Pinpoint the cell where the given text exists, returning its [x, y] midpoint coordinate. 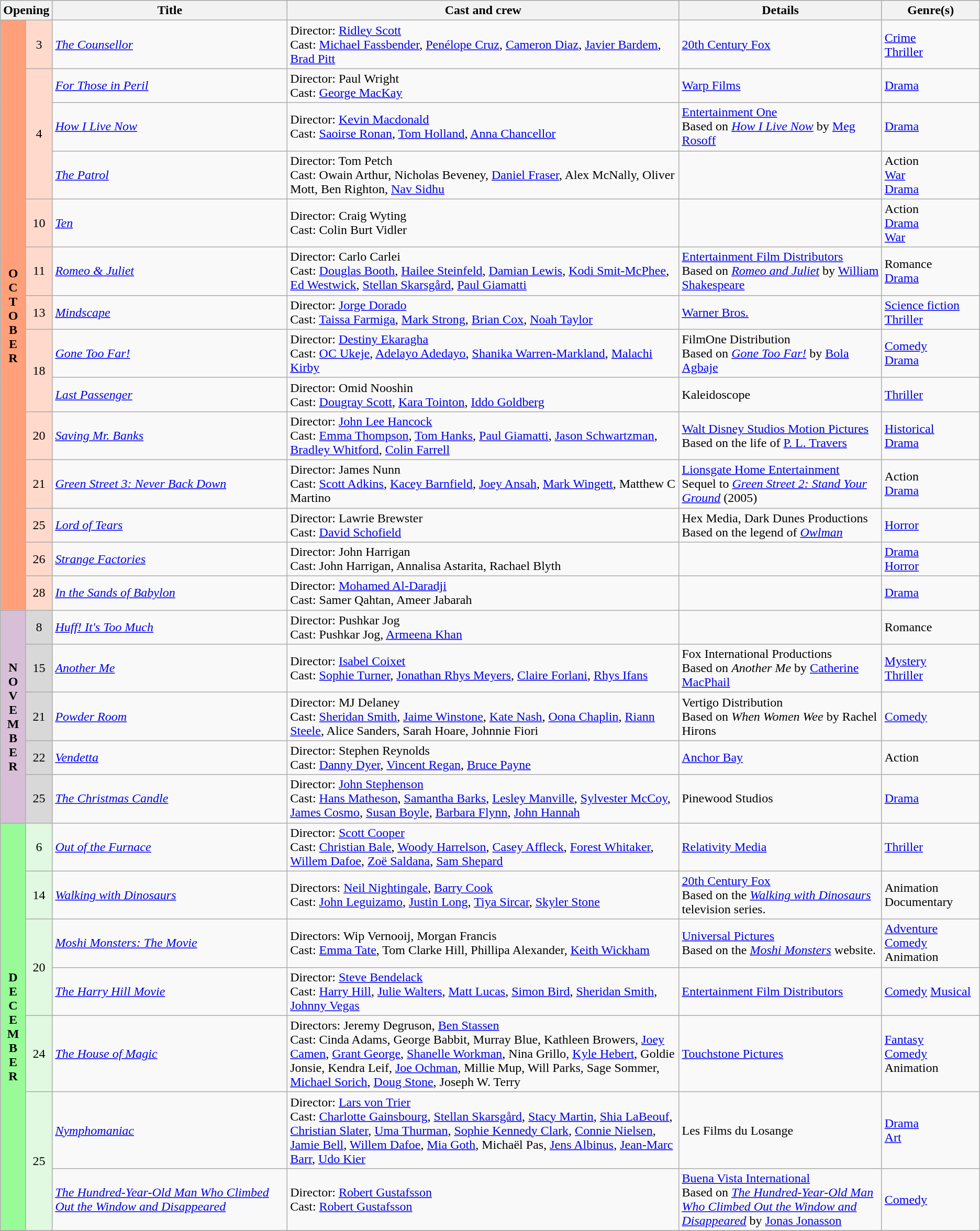
Walking with Dinosaurs [170, 895]
Les Films du Losange [780, 1130]
15 [39, 668]
Comedy Musical [931, 991]
20th Century Fox Based on the Walking with Dinosaurs television series. [780, 895]
Director: John Harrigan Cast: John Harrigan, Annalisa Astarita, Rachael Blyth [483, 559]
Director: Omid Nooshin Cast: Dougray Scott, Kara Tointon, Iddo Goldberg [483, 395]
Director: Stephen Reynolds Cast: Danny Dyer, Vincent Regan, Bruce Payne [483, 758]
D E C E M B E R [14, 1027]
Opening [26, 10]
The Counsellor [170, 44]
8 [39, 627]
Relativity Media [780, 847]
Director: Tom Petch Cast: Owain Arthur, Nicholas Beveney, Daniel Fraser, Alex McNally, Oliver Mott, Ben Righton, Nav Sidhu [483, 175]
Action Drama [931, 484]
Buena Vista International Based on The Hundred-Year-Old Man Who Climbed Out the Window and Disappeared by Jonas Jonasson [780, 1200]
Ten [170, 223]
Director: Paul Wright Cast: George MacKay [483, 86]
Action [931, 758]
Action Drama War [931, 223]
Director: Ridley Scott Cast: Michael Fassbender, Penélope Cruz, Cameron Diaz, Javier Bardem, Brad Pitt [483, 44]
Genre(s) [931, 10]
Moshi Monsters: The Movie [170, 943]
The Hundred-Year-Old Man Who Climbed Out the Window and Disappeared [170, 1200]
13 [39, 312]
Director: Pushkar Jog Cast: Pushkar Jog, Armeena Khan [483, 627]
Drama Art [931, 1130]
Hex Media, Dark Dunes Productions Based on the legend of Owlman [780, 524]
6 [39, 847]
Director: MJ Delaney Cast: Sheridan Smith, Jaime Winstone, Kate Nash, Oona Chaplin, Riann Steele, Alice Sanders, Sarah Hoare, Johnnie Fiori [483, 717]
11 [39, 271]
Director: Carlo Carlei Cast: Douglas Booth, Hailee Steinfeld, Damian Lewis, Kodi Smit-McPhee, Ed Westwick, Stellan Skarsgård, Paul Giamatti [483, 271]
The Patrol [170, 175]
Director: Destiny Ekaragha Cast: OC Ukeje, Adelayo Adedayo, Shanika Warren-Markland, Malachi Kirby [483, 353]
Kaleidoscope [780, 395]
18 [39, 371]
Mindscape [170, 312]
Fox International Productions Based on Another Me by Catherine MacPhail [780, 668]
Director: Scott Cooper Cast: Christian Bale, Woody Harrelson, Casey Affleck, Forest Whitaker, Willem Dafoe, Zoë Saldana, Sam Shepard [483, 847]
Huff! It's Too Much [170, 627]
Cast and crew [483, 10]
Last Passenger [170, 395]
Vendetta [170, 758]
Entertainment Film Distributors Based on Romeo and Juliet by William Shakespeare [780, 271]
Pinewood Studios [780, 799]
Adventure Comedy Animation [931, 943]
Powder Room [170, 717]
Horror [931, 524]
Entertainment Film Distributors [780, 991]
Vertigo Distribution Based on When Women Wee by Rachel Hirons [780, 717]
Fantasy Comedy Animation [931, 1054]
4 [39, 134]
Director: John Stephenson Cast: Hans Matheson, Samantha Barks, Lesley Manville, Sylvester McCoy, James Cosmo, Susan Boyle, Barbara Flynn, John Hannah [483, 799]
Lionsgate Home Entertainment Sequel to Green Street 2: Stand Your Ground (2005) [780, 484]
O C T O B E R [14, 315]
Director: Craig Wyting Cast: Colin Burt Vidler [483, 223]
Warner Bros. [780, 312]
Romeo & Juliet [170, 271]
Mystery Thriller [931, 668]
Drama Horror [931, 559]
Touchstone Pictures [780, 1054]
Directors: Neil Nightingale, Barry Cook Cast: John Leguizamo, Justin Long, Tiya Sircar, Skyler Stone [483, 895]
Director: Mohamed Al-Daradji Cast: Samer Qahtan, Ameer Jabarah [483, 594]
10 [39, 223]
N O V E M B E R [14, 717]
20th Century Fox [780, 44]
Science fiction Thriller [931, 312]
Director: Isabel Coixet Cast: Sophie Turner, Jonathan Rhys Meyers, Claire Forlani, Rhys Ifans [483, 668]
Warp Films [780, 86]
Lord of Tears [170, 524]
Action War Drama [931, 175]
Entertainment One Based on How I Live Now by Meg Rosoff [780, 127]
How I Live Now [170, 127]
Out of the Furnace [170, 847]
Director: Lawrie Brewster Cast: David Schofield [483, 524]
In the Sands of Babylon [170, 594]
Animation Documentary [931, 895]
Historical Drama [931, 435]
Comedy Drama [931, 353]
Director: Steve Bendelack Cast: Harry Hill, Julie Walters, Matt Lucas, Simon Bird, Sheridan Smith, Johnny Vegas [483, 991]
The Harry Hill Movie [170, 991]
14 [39, 895]
The House of Magic [170, 1054]
Director: James Nunn Cast: Scott Adkins, Kacey Barnfield, Joey Ansah, Mark Wingett, Matthew C Martino [483, 484]
Green Street 3: Never Back Down [170, 484]
The Christmas Candle [170, 799]
Gone Too Far! [170, 353]
Walt Disney Studios Motion Pictures Based on the life of P. L. Travers [780, 435]
22 [39, 758]
Strange Factories [170, 559]
Anchor Bay [780, 758]
Director: Robert Gustafsson Cast: Robert Gustafsson [483, 1200]
Universal Pictures Based on the Moshi Monsters website. [780, 943]
Romance Drama [931, 271]
3 [39, 44]
Nymphomaniac [170, 1130]
Romance [931, 627]
Title [170, 10]
26 [39, 559]
Crime Thriller [931, 44]
Directors: Wip Vernooij, Morgan Francis Cast: Emma Tate, Tom Clarke Hill, Phillipa Alexander, Keith Wickham [483, 943]
For Those in Peril [170, 86]
Details [780, 10]
Director: John Lee Hancock Cast: Emma Thompson, Tom Hanks, Paul Giamatti, Jason Schwartzman, Bradley Whitford, Colin Farrell [483, 435]
Saving Mr. Banks [170, 435]
Director: Kevin Macdonald Cast: Saoirse Ronan, Tom Holland, Anna Chancellor [483, 127]
24 [39, 1054]
FilmOne Distribution Based on Gone Too Far! by Bola Agbaje [780, 353]
28 [39, 594]
Another Me [170, 668]
Director: Jorge Dorado Cast: Taissa Farmiga, Mark Strong, Brian Cox, Noah Taylor [483, 312]
